Extract the (X, Y) coordinate from the center of the cell holding the provided text.  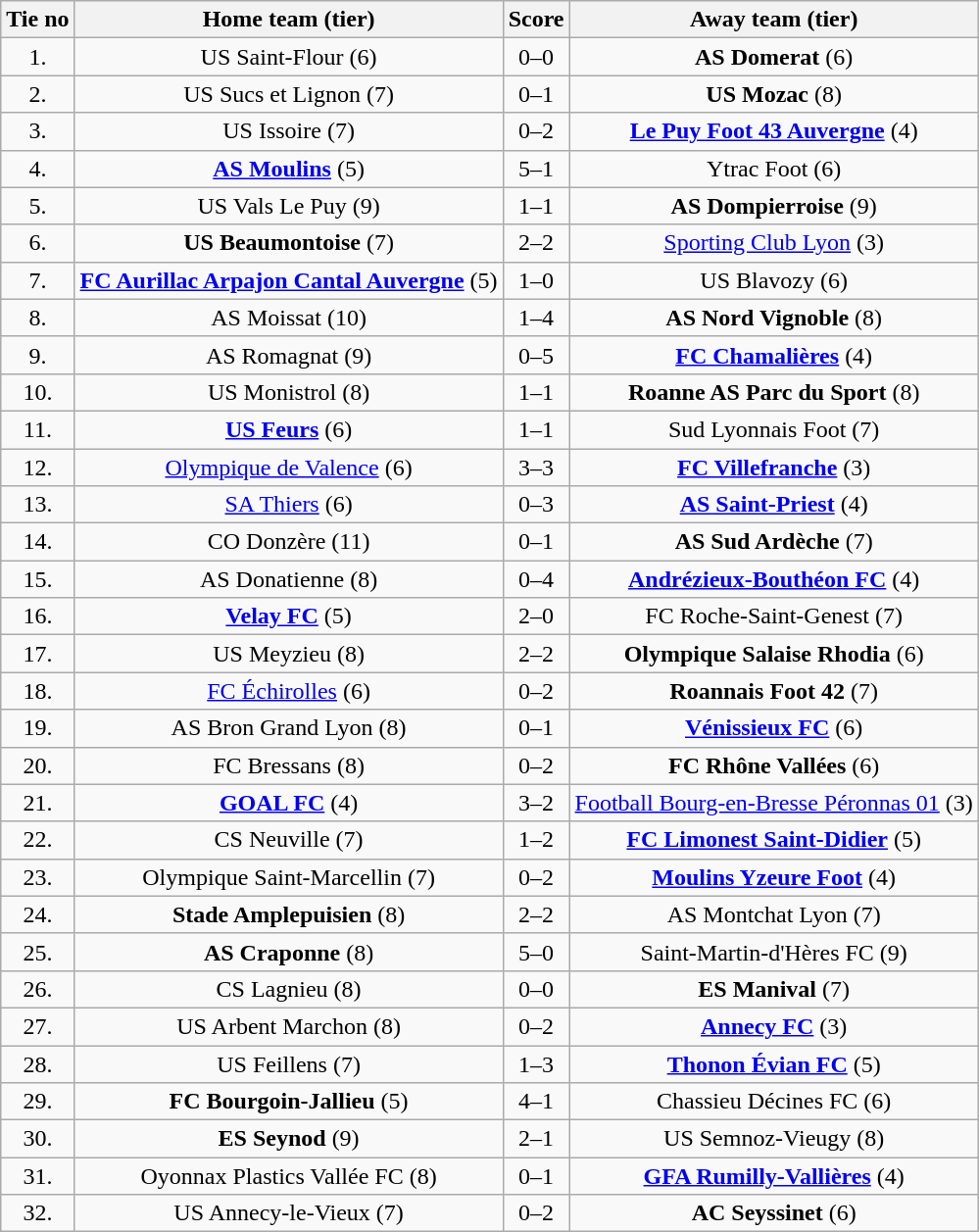
24. (37, 914)
Score (536, 20)
10. (37, 392)
US Feurs (6) (288, 429)
AS Moissat (10) (288, 318)
Ytrac Foot (6) (774, 169)
Olympique de Valence (6) (288, 468)
22. (37, 840)
CS Lagnieu (8) (288, 989)
FC Bressans (8) (288, 765)
32. (37, 1213)
US Sucs et Lignon (7) (288, 94)
US Vals Le Puy (9) (288, 206)
3. (37, 131)
Annecy FC (3) (774, 1026)
13. (37, 505)
5–1 (536, 169)
AS Dompierroise (9) (774, 206)
3–3 (536, 468)
20. (37, 765)
US Mozac (8) (774, 94)
AS Montchat Lyon (7) (774, 914)
GOAL FC (4) (288, 803)
23. (37, 877)
5–0 (536, 952)
AS Bron Grand Lyon (8) (288, 728)
29. (37, 1102)
19. (37, 728)
Sud Lyonnais Foot (7) (774, 429)
5. (37, 206)
4. (37, 169)
Olympique Saint-Marcellin (7) (288, 877)
AS Sud Ardèche (7) (774, 542)
Andrézieux-Bouthéon FC (4) (774, 579)
Tie no (37, 20)
26. (37, 989)
12. (37, 468)
18. (37, 691)
1–4 (536, 318)
25. (37, 952)
US Blavozy (6) (774, 280)
FC Échirolles (6) (288, 691)
2–1 (536, 1139)
US Beaumontoise (7) (288, 243)
FC Chamalières (4) (774, 355)
1. (37, 57)
31. (37, 1176)
AS Nord Vignoble (8) (774, 318)
Moulins Yzeure Foot (4) (774, 877)
FC Bourgoin-Jallieu (5) (288, 1102)
ES Manival (7) (774, 989)
US Semnoz-Vieugy (8) (774, 1139)
Stade Amplepuisien (8) (288, 914)
16. (37, 616)
US Annecy-le-Vieux (7) (288, 1213)
9. (37, 355)
SA Thiers (6) (288, 505)
Thonon Évian FC (5) (774, 1063)
AC Seyssinet (6) (774, 1213)
0–4 (536, 579)
Away team (tier) (774, 20)
CO Donzère (11) (288, 542)
1–0 (536, 280)
2. (37, 94)
Le Puy Foot 43 Auvergne (4) (774, 131)
1–2 (536, 840)
8. (37, 318)
1–3 (536, 1063)
Roanne AS Parc du Sport (8) (774, 392)
US Saint-Flour (6) (288, 57)
Football Bourg-en-Bresse Péronnas 01 (3) (774, 803)
GFA Rumilly-Vallières (4) (774, 1176)
Chassieu Décines FC (6) (774, 1102)
Home team (tier) (288, 20)
AS Domerat (6) (774, 57)
US Issoire (7) (288, 131)
US Meyzieu (8) (288, 654)
2–0 (536, 616)
US Arbent Marchon (8) (288, 1026)
CS Neuville (7) (288, 840)
27. (37, 1026)
Roannais Foot 42 (7) (774, 691)
FC Aurillac Arpajon Cantal Auvergne (5) (288, 280)
0–3 (536, 505)
FC Villefranche (3) (774, 468)
21. (37, 803)
14. (37, 542)
17. (37, 654)
Olympique Salaise Rhodia (6) (774, 654)
US Feillens (7) (288, 1063)
Vénissieux FC (6) (774, 728)
28. (37, 1063)
AS Saint-Priest (4) (774, 505)
4–1 (536, 1102)
15. (37, 579)
Oyonnax Plastics Vallée FC (8) (288, 1176)
AS Donatienne (8) (288, 579)
FC Roche-Saint-Genest (7) (774, 616)
ES Seynod (9) (288, 1139)
30. (37, 1139)
US Monistrol (8) (288, 392)
3–2 (536, 803)
0–5 (536, 355)
AS Romagnat (9) (288, 355)
AS Moulins (5) (288, 169)
Saint-Martin-d'Hères FC (9) (774, 952)
6. (37, 243)
11. (37, 429)
Velay FC (5) (288, 616)
AS Craponne (8) (288, 952)
Sporting Club Lyon (3) (774, 243)
FC Rhône Vallées (6) (774, 765)
7. (37, 280)
FC Limonest Saint-Didier (5) (774, 840)
